Scan for the cell matching the given text and deliver its (x, y) coordinate at center. 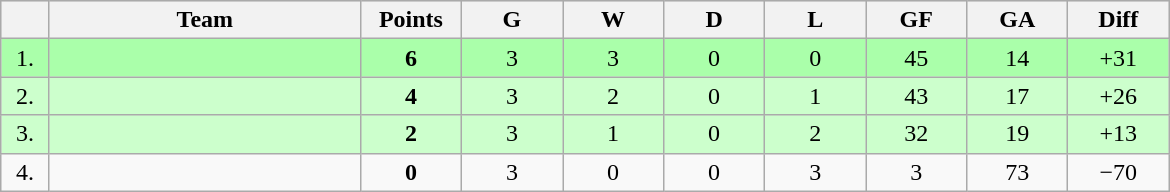
4. (26, 172)
G (512, 20)
17 (1018, 96)
6 (410, 58)
1. (26, 58)
14 (1018, 58)
3. (26, 134)
GF (916, 20)
Team (204, 20)
L (816, 20)
73 (1018, 172)
+31 (1118, 58)
19 (1018, 134)
45 (916, 58)
Diff (1118, 20)
32 (916, 134)
+13 (1118, 134)
4 (410, 96)
2. (26, 96)
W (612, 20)
43 (916, 96)
−70 (1118, 172)
D (714, 20)
Points (410, 20)
+26 (1118, 96)
GA (1018, 20)
